Provide the [x, y] coordinate of the cell's center where the given text is located.  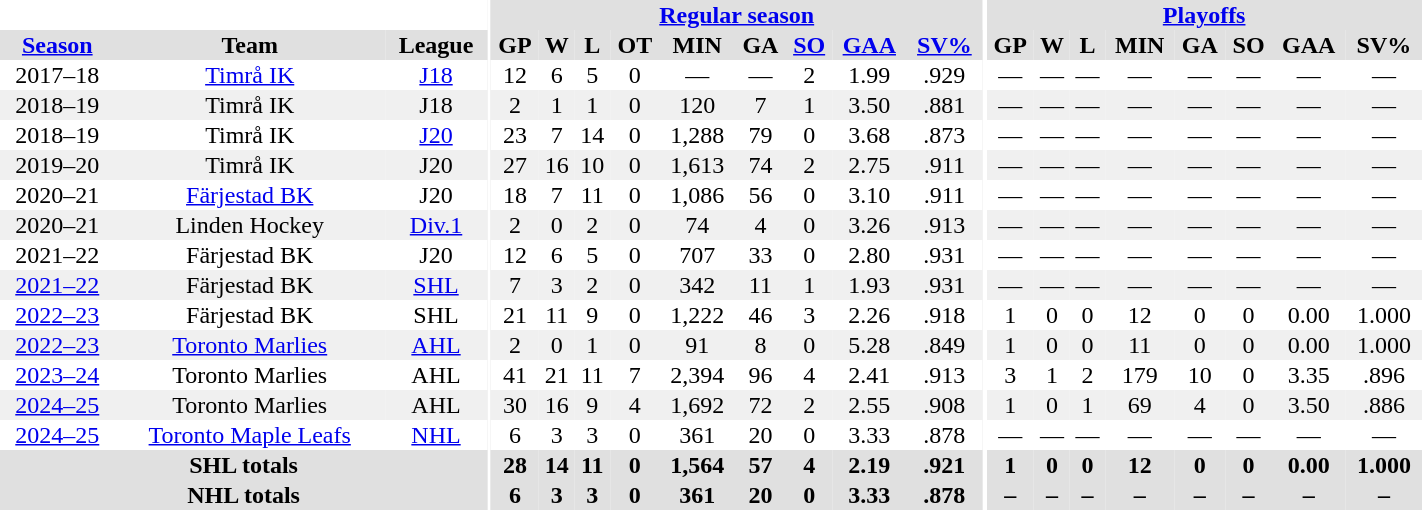
1,288 [698, 135]
NHL [436, 435]
.929 [944, 75]
Team [250, 45]
2.55 [869, 405]
2.80 [869, 255]
8 [760, 345]
3.68 [869, 135]
91 [698, 345]
2.41 [869, 375]
1,564 [698, 465]
79 [760, 135]
1.93 [869, 285]
1.99 [869, 75]
120 [698, 105]
3.10 [869, 195]
OT [635, 45]
1,692 [698, 405]
72 [760, 405]
Toronto Maple Leafs [250, 435]
23 [515, 135]
69 [1140, 405]
30 [515, 405]
3.26 [869, 225]
18 [515, 195]
.886 [1384, 405]
33 [760, 255]
179 [1140, 375]
Linden Hockey [250, 225]
Season [58, 45]
.908 [944, 405]
96 [760, 375]
342 [698, 285]
1,222 [698, 315]
3.35 [1309, 375]
57 [760, 465]
2.19 [869, 465]
2.26 [869, 315]
.921 [944, 465]
.881 [944, 105]
.896 [1384, 375]
Playoffs [1204, 15]
NHL totals [244, 495]
1,613 [698, 165]
2019–20 [58, 165]
56 [760, 195]
.873 [944, 135]
707 [698, 255]
41 [515, 375]
2017–18 [58, 75]
.918 [944, 315]
.849 [944, 345]
SHL totals [244, 465]
Regular season [736, 15]
Div.1 [436, 225]
27 [515, 165]
28 [515, 465]
2.75 [869, 165]
League [436, 45]
2,394 [698, 375]
46 [760, 315]
2023–24 [58, 375]
1,086 [698, 195]
5.28 [869, 345]
